Locate the cell with the specified text and output its [X, Y] center coordinate. 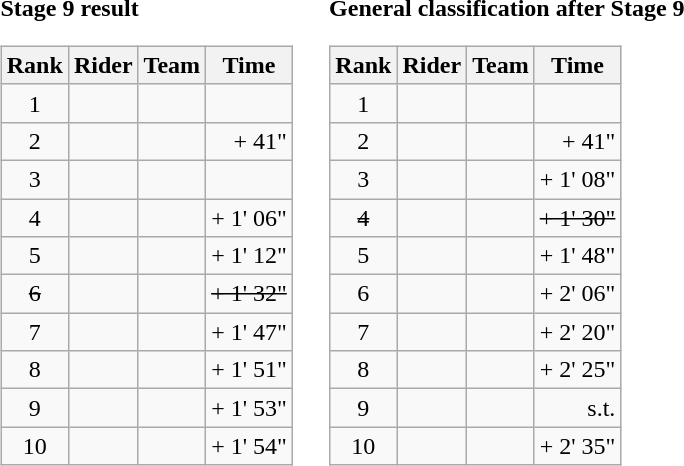
+ 1' 53" [250, 408]
+ 1' 06" [250, 217]
+ 1' 08" [578, 179]
+ 1' 48" [578, 256]
+ 1' 51" [250, 370]
+ 1' 47" [250, 332]
+ 1' 32" [250, 294]
+ 2' 20" [578, 332]
+ 2' 06" [578, 294]
+ 2' 35" [578, 446]
+ 2' 25" [578, 370]
+ 1' 30" [578, 217]
+ 1' 12" [250, 256]
s.t. [578, 408]
+ 1' 54" [250, 446]
